Pinpoint the cell where the given text exists, returning its (X, Y) midpoint coordinate. 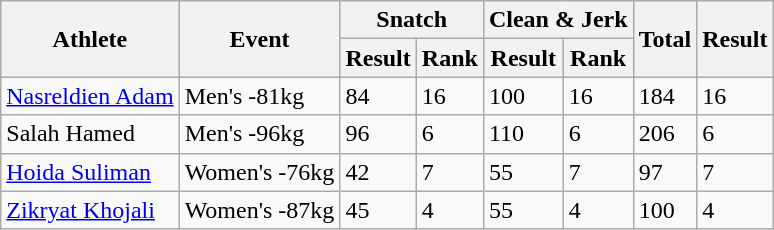
Salah Hamed (90, 134)
206 (665, 134)
Women's -76kg (260, 172)
42 (378, 172)
110 (523, 134)
96 (378, 134)
Snatch (412, 20)
Zikryat Khojali (90, 210)
Nasreldien Adam (90, 96)
Women's -87kg (260, 210)
97 (665, 172)
Men's -96kg (260, 134)
Athlete (90, 39)
184 (665, 96)
Clean & Jerk (558, 20)
45 (378, 210)
Men's -81kg (260, 96)
84 (378, 96)
Total (665, 39)
Hoida Suliman (90, 172)
Event (260, 39)
